Find where the given text appears and provide that cell's center as (x, y) coordinate. 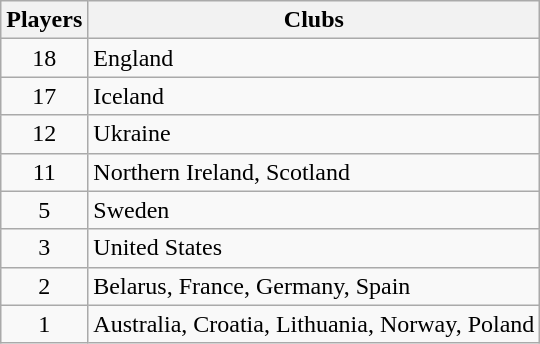
1 (44, 324)
England (314, 58)
11 (44, 172)
5 (44, 210)
Northern Ireland, Scotland (314, 172)
2 (44, 286)
3 (44, 248)
United States (314, 248)
Australia, Croatia, Lithuania, Norway, Poland (314, 324)
Ukraine (314, 134)
Players (44, 20)
Iceland (314, 96)
Sweden (314, 210)
Clubs (314, 20)
18 (44, 58)
Belarus, France, Germany, Spain (314, 286)
12 (44, 134)
17 (44, 96)
